Find where the given text appears and provide that cell's center as [x, y] coordinate. 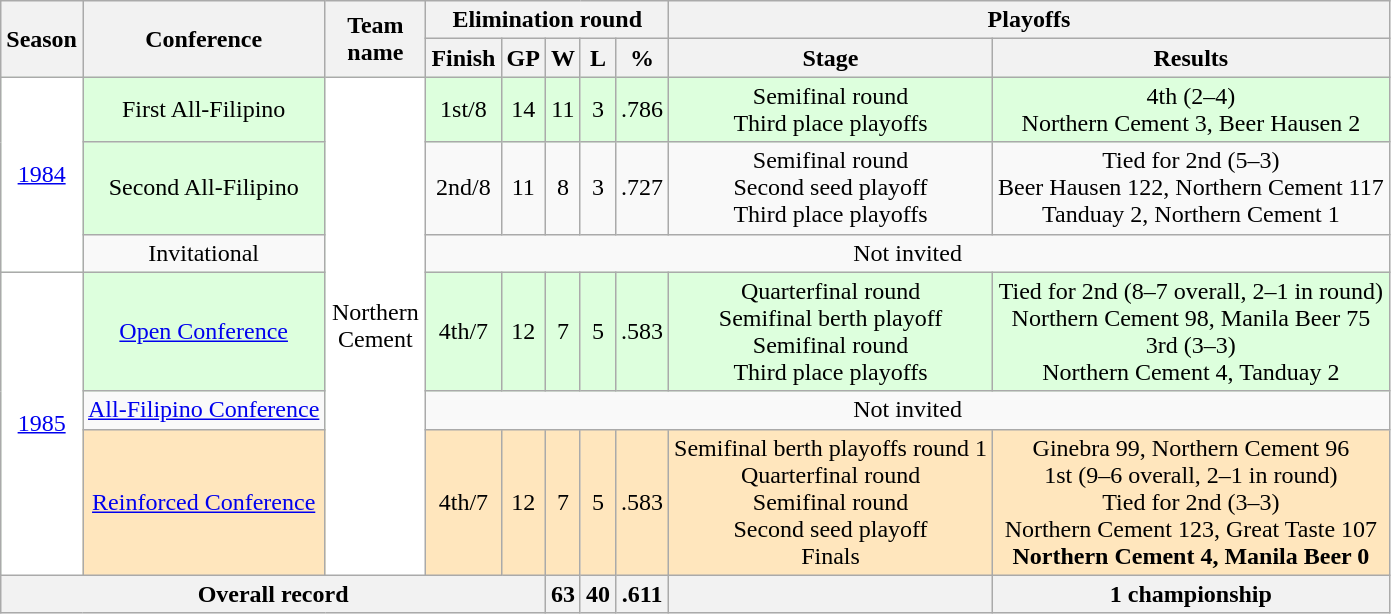
2nd/8 [464, 188]
Conference [203, 39]
L [598, 58]
Team name [376, 39]
4th (2–4)Northern Cement 3, Beer Hausen 2 [1190, 110]
.611 [642, 594]
Stage [831, 58]
Northern Cement [376, 326]
Results [1190, 58]
63 [562, 594]
Finish [464, 58]
Overall record [274, 594]
Playoffs [1030, 20]
Elimination round [548, 20]
First All-Filipino [203, 110]
1985 [42, 424]
1st/8 [464, 110]
Season [42, 39]
Open Conference [203, 332]
W [562, 58]
.786 [642, 110]
Quarterfinal roundSemifinal berth playoffSemifinal roundThird place playoffs [831, 332]
Semifinal roundThird place playoffs [831, 110]
14 [523, 110]
Semifinal roundSecond seed playoffThird place playoffs [831, 188]
GP [523, 58]
Ginebra 99, Northern Cement 961st (9–6 overall, 2–1 in round)Tied for 2nd (3–3)Northern Cement 123, Great Taste 107Northern Cement 4, Manila Beer 0 [1190, 502]
Semifinal berth playoffs round 1Quarterfinal roundSemifinal roundSecond seed playoffFinals [831, 502]
Tied for 2nd (8–7 overall, 2–1 in round)Northern Cement 98, Manila Beer 753rd (3–3)Northern Cement 4, Tanduay 2 [1190, 332]
8 [562, 188]
1 championship [1190, 594]
Tied for 2nd (5–3)Beer Hausen 122, Northern Cement 117Tanduay 2, Northern Cement 1 [1190, 188]
All-Filipino Conference [203, 410]
Reinforced Conference [203, 502]
Invitational [203, 253]
% [642, 58]
.727 [642, 188]
1984 [42, 174]
Second All-Filipino [203, 188]
40 [598, 594]
